Scan for the cell matching the given text and deliver its (X, Y) coordinate at center. 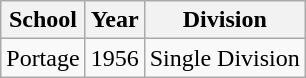
1956 (114, 58)
Single Division (224, 58)
Year (114, 20)
Portage (43, 58)
School (43, 20)
Division (224, 20)
